Identify which cell holds the provided text, then report its (x, y) central coordinate. 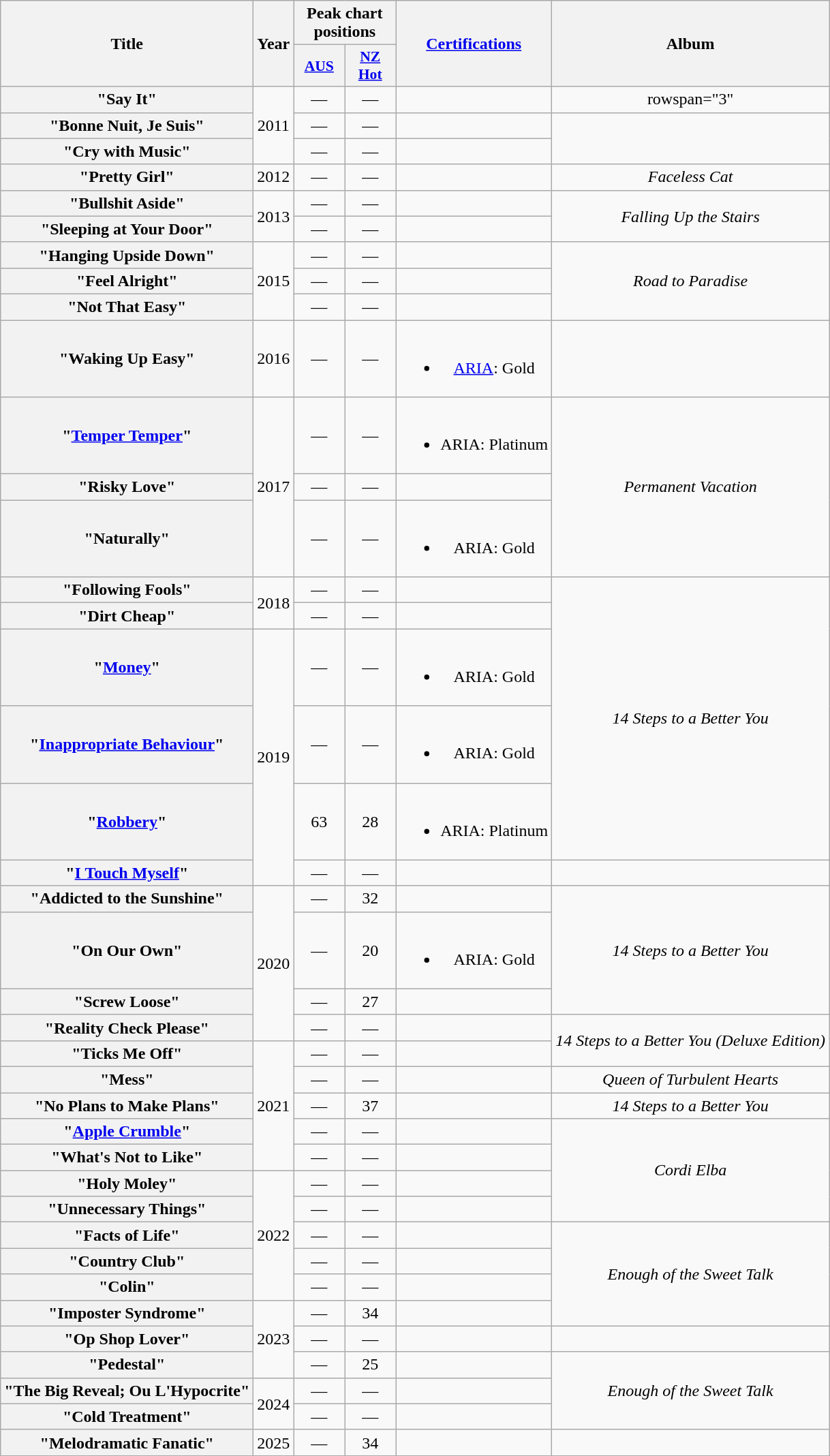
Queen of Turbulent Hearts (691, 1079)
2012 (274, 177)
"Say It" (127, 99)
"Reality Check Please" (127, 1027)
2015 (274, 281)
rowspan="3" (691, 99)
2021 (274, 1105)
"Imposter Syndrome" (127, 1313)
2013 (274, 216)
Cordi Elba (691, 1171)
2019 (274, 758)
AUS (319, 65)
2016 (274, 358)
"Holy Moley" (127, 1183)
"Pretty Girl" (127, 177)
Peak chart positions (345, 23)
"Bullshit Aside" (127, 203)
"Apple Crumble" (127, 1132)
"Cold Treatment" (127, 1416)
2017 (274, 487)
20 (371, 950)
"On Our Own" (127, 950)
2022 (274, 1235)
"Facts of Life" (127, 1235)
"Following Fools" (127, 590)
"Op Shop Lover" (127, 1339)
32 (371, 899)
"Country Club" (127, 1261)
Road to Paradise (691, 281)
Falling Up the Stairs (691, 216)
"Hanging Upside Down" (127, 255)
"Bonne Nuit, Je Suis" (127, 125)
2018 (274, 603)
"Sleeping at Your Door" (127, 229)
"Dirt Cheap" (127, 616)
"Naturally" (127, 538)
"Money" (127, 668)
"Temper Temper" (127, 436)
"Inappropriate Behaviour" (127, 744)
Album (691, 44)
2011 (274, 125)
"What's Not to Like" (127, 1158)
"Robbery" (127, 822)
2025 (274, 1442)
"Addicted to the Sunshine" (127, 899)
"Ticks Me Off" (127, 1053)
25 (371, 1365)
"Not That Easy" (127, 307)
2020 (274, 963)
14 Steps to a Better You (Deluxe Edition) (691, 1040)
Year (274, 44)
"The Big Reveal; Ou L'Hypocrite" (127, 1391)
"No Plans to Make Plans" (127, 1106)
37 (371, 1106)
Certifications (474, 44)
Permanent Vacation (691, 487)
2024 (274, 1404)
Faceless Cat (691, 177)
27 (371, 1002)
"Colin" (127, 1287)
"Screw Loose" (127, 1002)
"Feel Alright" (127, 281)
"Pedestal" (127, 1365)
28 (371, 822)
2023 (274, 1339)
"Waking Up Easy" (127, 358)
"Cry with Music" (127, 151)
"Mess" (127, 1079)
"Risky Love" (127, 487)
"Melodramatic Fanatic" (127, 1442)
"Unnecessary Things" (127, 1209)
63 (319, 822)
Title (127, 44)
"I Touch Myself" (127, 873)
NZHot (371, 65)
